For the text-containing cell, return its midpoint in [x, y] coordinate format. 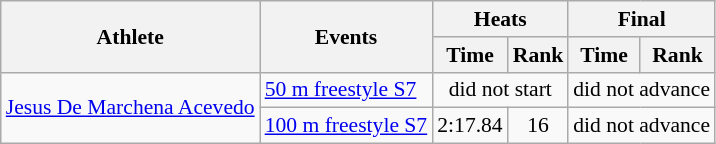
did not start [500, 90]
50 m freestyle S7 [346, 90]
100 m freestyle S7 [346, 126]
Jesus De Marchena Acevedo [130, 108]
Final [642, 19]
16 [538, 126]
Events [346, 36]
Heats [500, 19]
Athlete [130, 36]
2:17.84 [470, 126]
